For the text-containing cell, return its midpoint in (x, y) coordinate format. 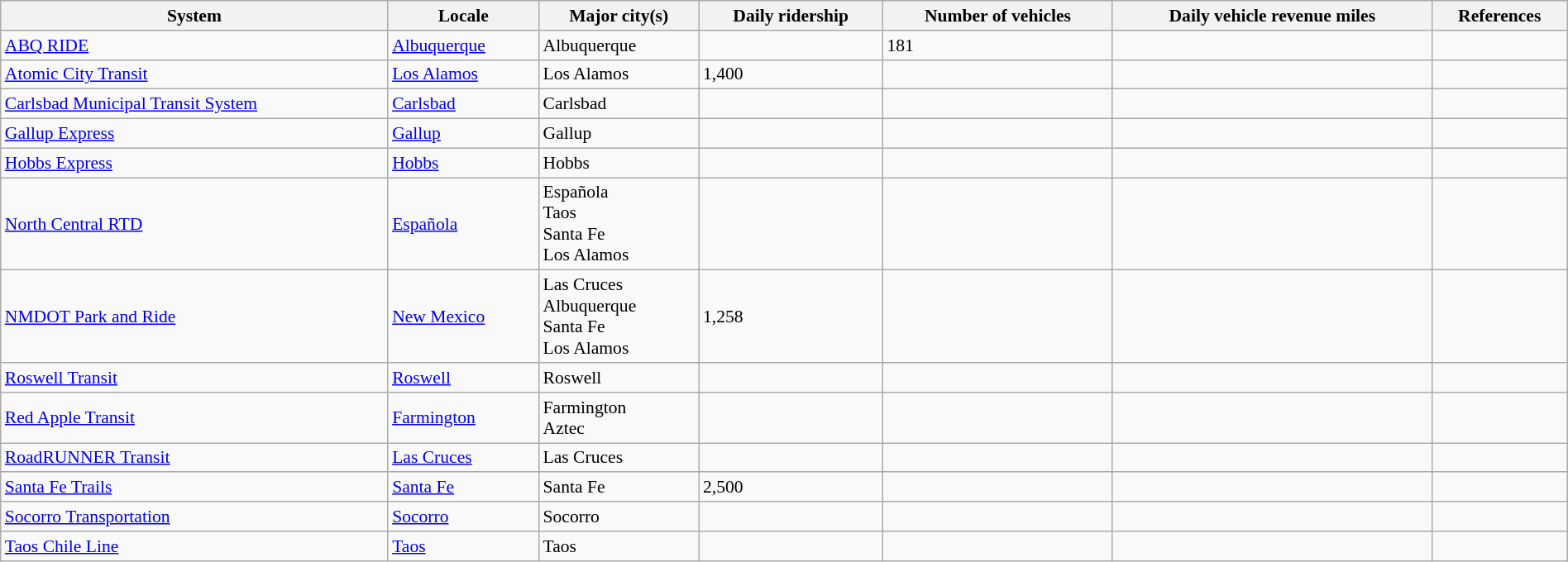
RoadRUNNER Transit (194, 458)
Major city(s) (619, 16)
Española (463, 224)
New Mexico (463, 317)
NMDOT Park and Ride (194, 317)
181 (997, 45)
Socorro Transportation (194, 517)
Atomic City Transit (194, 74)
Santa Fe Trails (194, 488)
Farmington (463, 418)
Española Taos Santa Fe Los Alamos (619, 224)
Gallup Express (194, 134)
1,258 (791, 317)
References (1499, 16)
Hobbs Express (194, 163)
Red Apple Transit (194, 418)
Roswell Transit (194, 378)
2,500 (791, 488)
Daily vehicle revenue miles (1272, 16)
Daily ridership (791, 16)
Carlsbad Municipal Transit System (194, 104)
System (194, 16)
Las Cruces Albuquerque Santa Fe Los Alamos (619, 317)
Number of vehicles (997, 16)
Taos Chile Line (194, 546)
North Central RTD (194, 224)
1,400 (791, 74)
Farmington Aztec (619, 418)
Locale (463, 16)
ABQ RIDE (194, 45)
